Output the (x, y) coordinate of the center of the cell containing the given text.  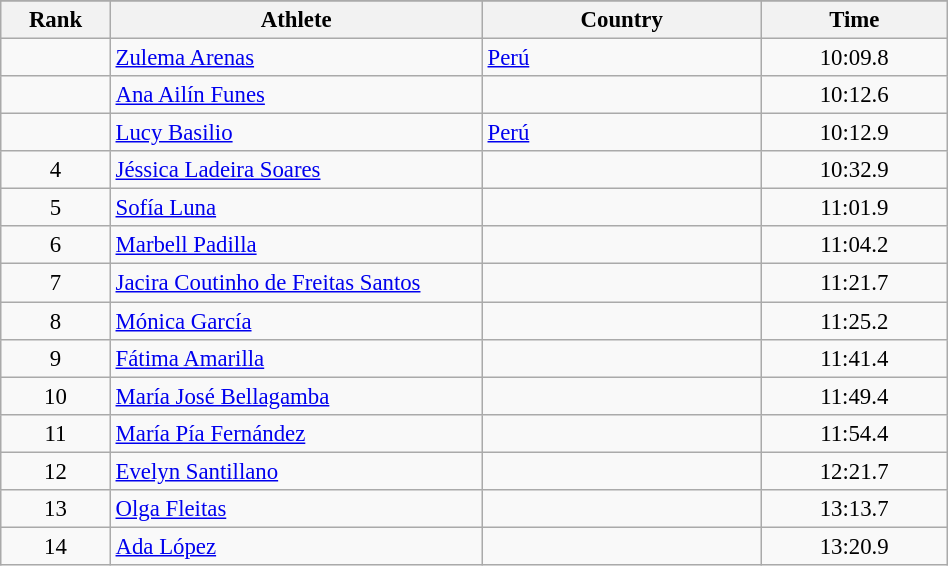
11 (56, 433)
10:12.6 (854, 95)
5 (56, 208)
Marbell Padilla (296, 245)
9 (56, 358)
11:01.9 (854, 208)
Mónica García (296, 321)
11:54.4 (854, 433)
12 (56, 471)
Evelyn Santillano (296, 471)
10 (56, 396)
10:32.9 (854, 170)
Athlete (296, 20)
13:20.9 (854, 546)
Ada López (296, 546)
Fátima Amarilla (296, 358)
6 (56, 245)
Sofía Luna (296, 208)
Country (622, 20)
María José Bellagamba (296, 396)
14 (56, 546)
12:21.7 (854, 471)
11:21.7 (854, 283)
8 (56, 321)
10:12.9 (854, 133)
Jéssica Ladeira Soares (296, 170)
7 (56, 283)
11:49.4 (854, 396)
11:04.2 (854, 245)
Olga Fleitas (296, 509)
13 (56, 509)
Ana Ailín Funes (296, 95)
María Pía Fernández (296, 433)
13:13.7 (854, 509)
Lucy Basilio (296, 133)
4 (56, 170)
Jacira Coutinho de Freitas Santos (296, 283)
11:41.4 (854, 358)
Zulema Arenas (296, 58)
11:25.2 (854, 321)
Rank (56, 20)
Time (854, 20)
10:09.8 (854, 58)
